Capture the cell that displays the provided text and extract its [X, Y] central coordinate. 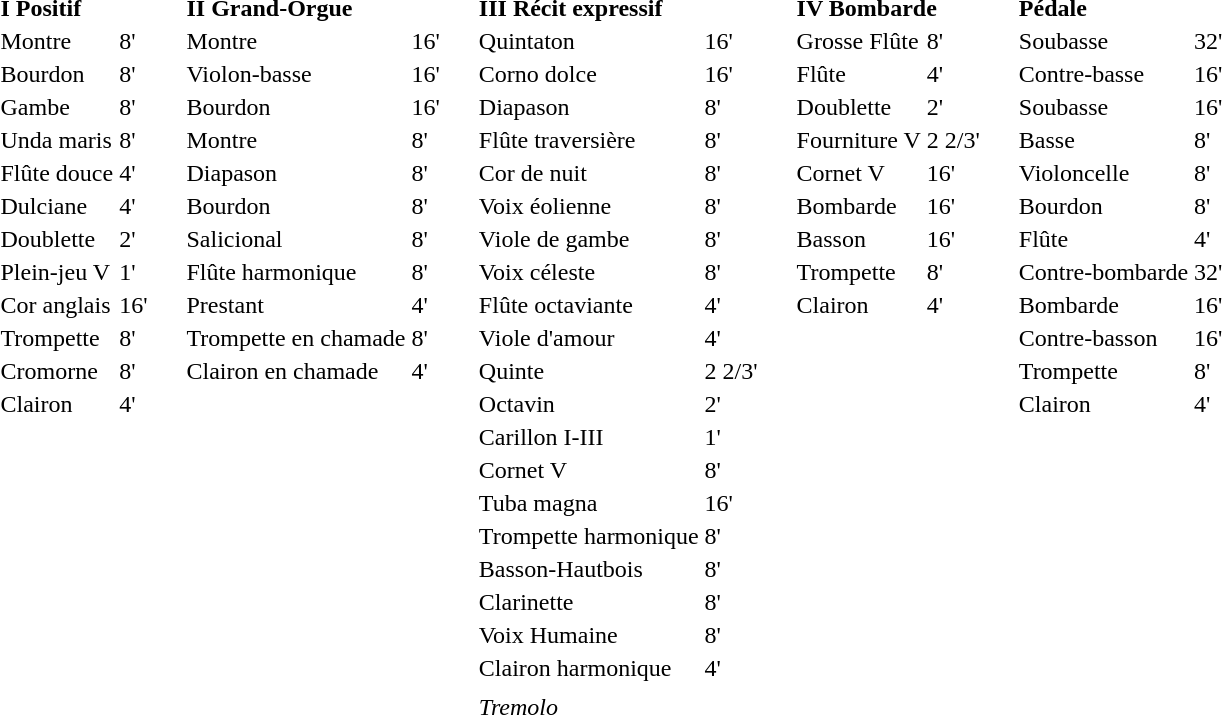
Octavin [588, 404]
Grosse Flûte [858, 41]
Violoncelle [1103, 173]
Clairon en chamade [296, 371]
Quintaton [588, 41]
Salicional [296, 239]
Violon-basse [296, 74]
Voix céleste [588, 272]
Flûte octaviante [588, 305]
Contre-bombarde [1103, 272]
Basson [858, 239]
Contre-basse [1103, 74]
Trompette en chamade [296, 338]
Quinte [588, 371]
Contre-basson [1103, 338]
Fourniture V [858, 140]
Clarinette [588, 602]
Carillon I-III [588, 437]
Viole de gambe [588, 239]
Corno dolce [588, 74]
Voix éolienne [588, 206]
Flûte harmonique [296, 272]
Tuba magna [588, 503]
Voix Humaine [588, 635]
Flûte traversière [588, 140]
Clairon harmonique [588, 668]
Cor de nuit [588, 173]
Basson-Hautbois [588, 569]
Trompette harmonique [588, 536]
Prestant [296, 305]
Basse [1103, 140]
Doublette [858, 107]
Viole d'amour [588, 338]
